Extract the [x, y] coordinate from the center of the cell holding the provided text.  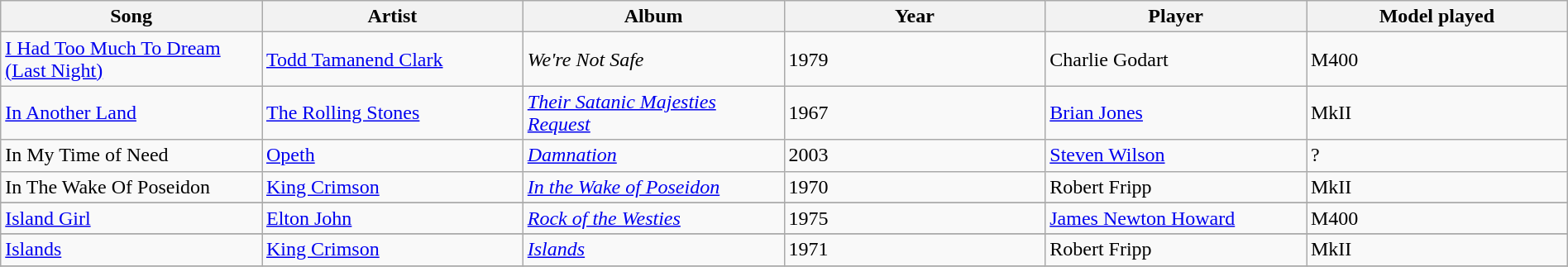
1970 [915, 187]
The Rolling Stones [392, 112]
Album [653, 17]
Steven Wilson [1176, 155]
Their Satanic Majesties Request [653, 112]
Damnation [653, 155]
1967 [915, 112]
1971 [915, 250]
I Had Too Much To Dream (Last Night) [131, 60]
In the Wake of Poseidon [653, 187]
Artist [392, 17]
Model played [1437, 17]
Brian Jones [1176, 112]
? [1437, 155]
Charlie Godart [1176, 60]
James Newton Howard [1176, 218]
2003 [915, 155]
We're Not Safe [653, 60]
Opeth [392, 155]
1975 [915, 218]
Player [1176, 17]
Island Girl [131, 218]
Song [131, 17]
Elton John [392, 218]
In Another Land [131, 112]
Rock of the Westies [653, 218]
In My Time of Need [131, 155]
Year [915, 17]
In The Wake Of Poseidon [131, 187]
Todd Tamanend Clark [392, 60]
1979 [915, 60]
